Find where the given text appears and provide that cell's center as [x, y] coordinate. 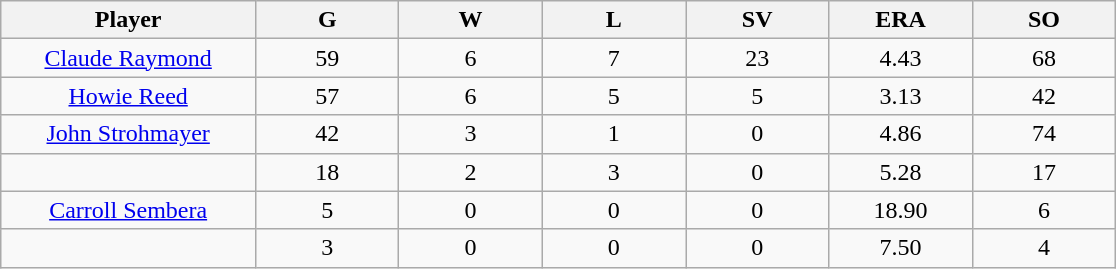
3.13 [900, 96]
4.43 [900, 58]
59 [328, 58]
Carroll Sembera [128, 210]
Howie Reed [128, 96]
17 [1044, 172]
1 [614, 134]
Claude Raymond [128, 58]
W [470, 20]
G [328, 20]
2 [470, 172]
74 [1044, 134]
SO [1044, 20]
7 [614, 58]
23 [758, 58]
L [614, 20]
18.90 [900, 210]
18 [328, 172]
4 [1044, 248]
ERA [900, 20]
7.50 [900, 248]
57 [328, 96]
SV [758, 20]
5.28 [900, 172]
John Strohmayer [128, 134]
68 [1044, 58]
Player [128, 20]
4.86 [900, 134]
